From the cell containing the given text, extract its center point as (x, y) coordinate. 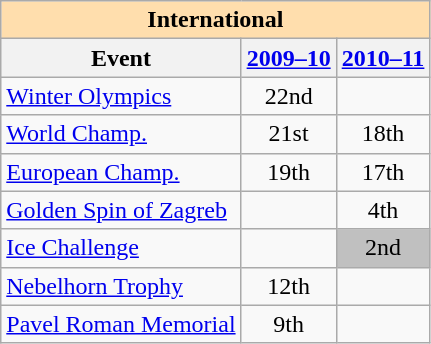
2010–11 (383, 58)
World Champ. (121, 134)
Nebelhorn Trophy (121, 286)
9th (288, 324)
4th (383, 210)
Pavel Roman Memorial (121, 324)
2nd (383, 248)
Winter Olympics (121, 96)
22nd (288, 96)
Golden Spin of Zagreb (121, 210)
Ice Challenge (121, 248)
21st (288, 134)
International (216, 20)
18th (383, 134)
17th (383, 172)
Event (121, 58)
European Champ. (121, 172)
12th (288, 286)
2009–10 (288, 58)
19th (288, 172)
